From the cell containing the given text, extract its center point as (X, Y) coordinate. 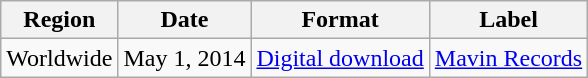
May 1, 2014 (184, 58)
Date (184, 20)
Worldwide (60, 58)
Label (508, 20)
Digital download (340, 58)
Mavin Records (508, 58)
Format (340, 20)
Region (60, 20)
